Identify which cell holds the provided text, then report its [X, Y] central coordinate. 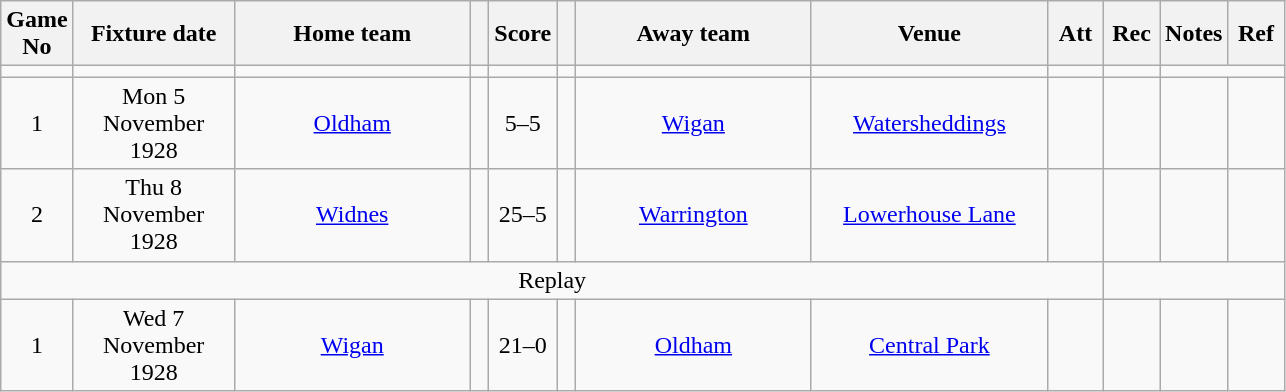
Widnes [352, 215]
Ref [1256, 34]
Thu 8 November 1928 [154, 215]
21–0 [523, 345]
Away team [693, 34]
2 [37, 215]
Venue [929, 34]
Wed 7 November 1928 [154, 345]
Fixture date [154, 34]
Lowerhouse Lane [929, 215]
Notes [1194, 34]
Central Park [929, 345]
5–5 [523, 123]
Rec [1132, 34]
Game No [37, 34]
Watersheddings [929, 123]
Replay [552, 280]
Home team [352, 34]
Score [523, 34]
Att [1075, 34]
25–5 [523, 215]
Warrington [693, 215]
Mon 5 November 1928 [154, 123]
